Find where the given text appears and provide that cell's center as (X, Y) coordinate. 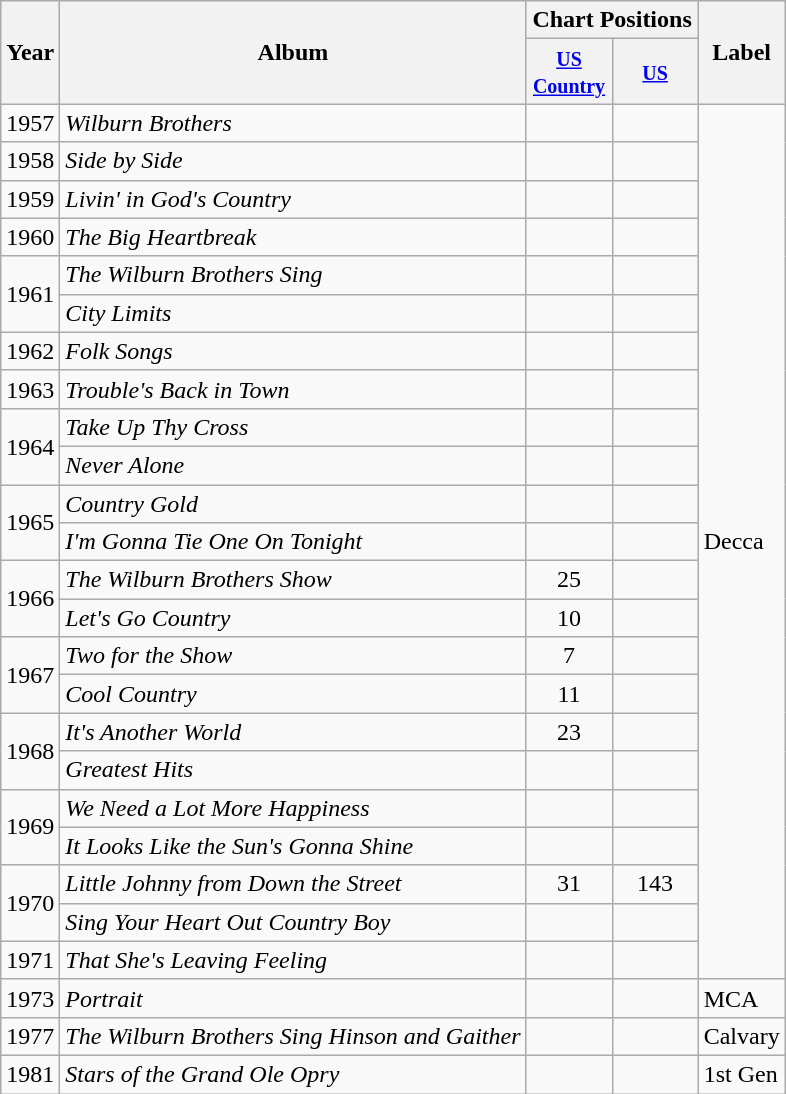
1958 (30, 161)
Trouble's Back in Town (293, 389)
Side by Side (293, 161)
US Country (569, 72)
City Limits (293, 313)
Two for the Show (293, 656)
The Wilburn Brothers Sing (293, 275)
It Looks Like the Sun's Gonna Shine (293, 846)
Little Johnny from Down the Street (293, 884)
1962 (30, 351)
Take Up Thy Cross (293, 427)
I'm Gonna Tie One On Tonight (293, 542)
31 (569, 884)
143 (655, 884)
Year (30, 52)
Portrait (293, 998)
1965 (30, 522)
Country Gold (293, 503)
Chart Positions (612, 20)
1960 (30, 237)
1970 (30, 903)
The Wilburn Brothers Show (293, 580)
The Big Heartbreak (293, 237)
That She's Leaving Feeling (293, 960)
Livin' in God's Country (293, 199)
Decca (742, 542)
23 (569, 732)
1st Gen (742, 1074)
1967 (30, 675)
US (655, 72)
25 (569, 580)
Cool Country (293, 694)
The Wilburn Brothers Sing Hinson and Gaither (293, 1036)
Folk Songs (293, 351)
1966 (30, 599)
7 (569, 656)
MCA (742, 998)
Calvary (742, 1036)
Let's Go Country (293, 618)
1959 (30, 199)
Wilburn Brothers (293, 123)
1981 (30, 1074)
1968 (30, 751)
1957 (30, 123)
Label (742, 52)
1964 (30, 446)
Sing Your Heart Out Country Boy (293, 922)
11 (569, 694)
1961 (30, 294)
1969 (30, 827)
Greatest Hits (293, 770)
Never Alone (293, 465)
1973 (30, 998)
Album (293, 52)
Stars of the Grand Ole Opry (293, 1074)
10 (569, 618)
1963 (30, 389)
1971 (30, 960)
We Need a Lot More Happiness (293, 808)
1977 (30, 1036)
It's Another World (293, 732)
